Detect which cell encompasses the target text, then output its (X, Y) center coordinate. 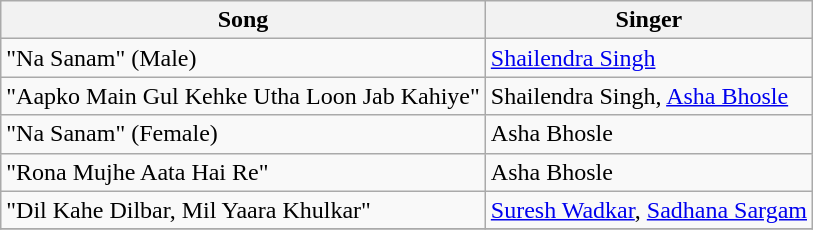
"Rona Mujhe Aata Hai Re" (244, 172)
Shailendra Singh, Asha Bhosle (648, 96)
Suresh Wadkar, Sadhana Sargam (648, 210)
"Na Sanam" (Female) (244, 134)
"Na Sanam" (Male) (244, 58)
Song (244, 20)
"Aapko Main Gul Kehke Utha Loon Jab Kahiye" (244, 96)
"Dil Kahe Dilbar, Mil Yaara Khulkar" (244, 210)
Singer (648, 20)
Shailendra Singh (648, 58)
